Identify which cell holds the provided text, then report its (X, Y) central coordinate. 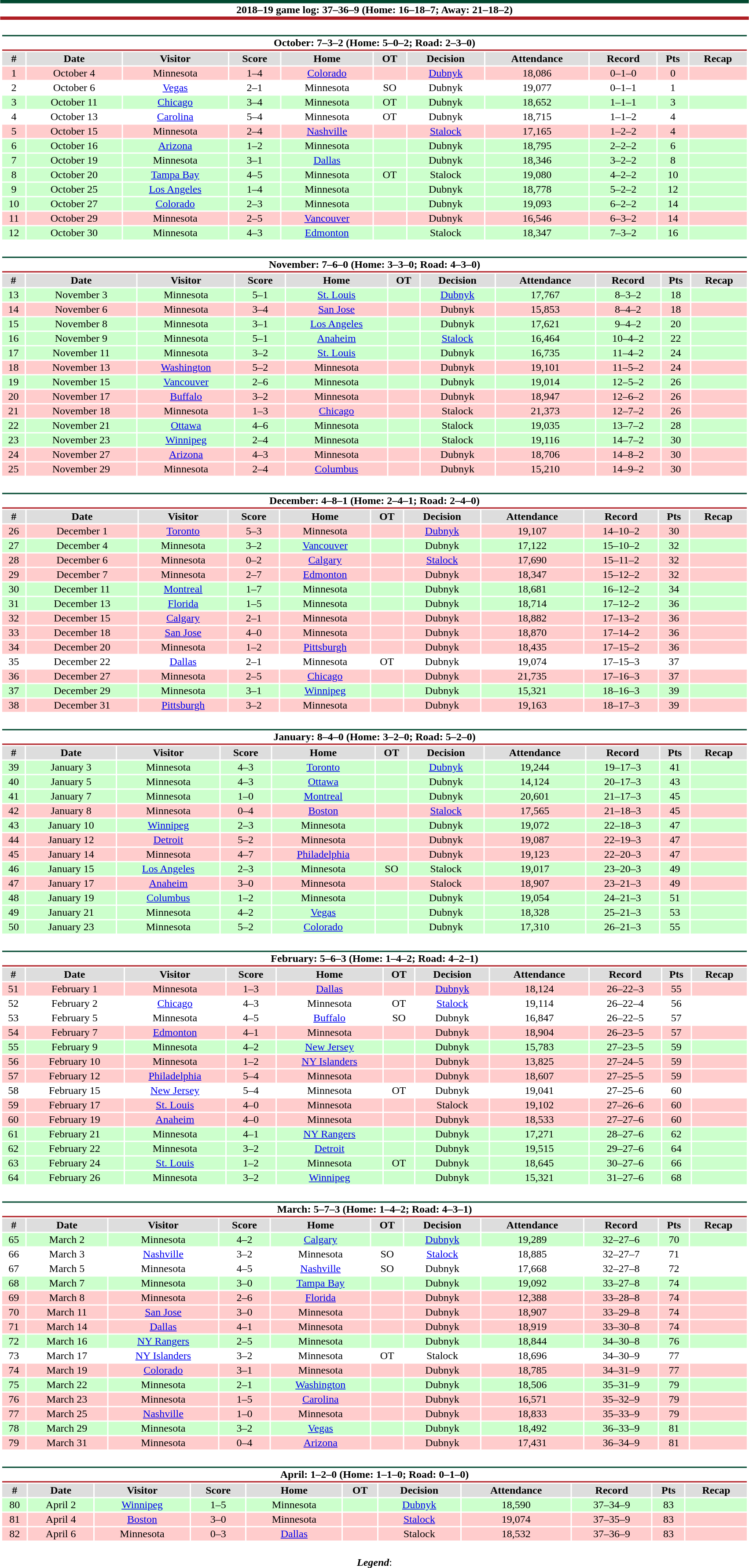
November 6 (81, 309)
19–17–3 (622, 768)
19,092 (532, 1283)
12–6–2 (628, 396)
8–4–2 (628, 309)
34–31–9 (621, 1370)
5–3 (253, 531)
January 23 (71, 927)
February 12 (74, 1076)
December 7 (82, 575)
2018–19 game log: 37–36–9 (Home: 16–18–7; Away: 21–18–2) (374, 10)
1–2–2 (623, 132)
15–12–2 (621, 575)
18,715 (537, 117)
37–34–9 (612, 1505)
18,328 (535, 913)
November 11 (81, 353)
2 (14, 88)
11 (14, 219)
5 (14, 132)
18,919 (532, 1327)
21–18–3 (622, 811)
18,696 (532, 1356)
November 23 (81, 440)
11–4–2 (628, 353)
November: 7–6–0 (Home: 3–3–0; Road: 4–3–0) (374, 265)
March 17 (67, 1356)
18,870 (532, 633)
26–22–3 (625, 989)
18,590 (516, 1505)
17,310 (535, 927)
17,165 (537, 132)
March 8 (67, 1298)
April 6 (61, 1534)
17,271 (540, 1134)
February 21 (74, 1134)
23–21–3 (622, 884)
October 20 (74, 175)
February 1 (74, 989)
18–17–3 (621, 705)
17,690 (532, 560)
March 16 (67, 1341)
March 7 (67, 1283)
18,645 (540, 1163)
16,735 (545, 353)
19,077 (537, 88)
16,546 (537, 219)
32–27–6 (621, 1240)
15,853 (545, 309)
1–1–1 (623, 102)
January 8 (71, 811)
27–26–6 (625, 1105)
18,885 (532, 1254)
61 (13, 1134)
February 7 (74, 1032)
January 3 (71, 768)
28–27–6 (625, 1134)
67 (14, 1269)
19,014 (545, 382)
34–30–9 (621, 1356)
75 (14, 1385)
19,035 (545, 425)
35–32–9 (621, 1399)
January 17 (71, 884)
17–12–2 (621, 604)
March 14 (67, 1327)
54 (13, 1032)
22–18–3 (622, 826)
March 5 (67, 1269)
17,621 (545, 324)
January 21 (71, 913)
22–20–3 (622, 855)
11–5–2 (628, 367)
February 26 (74, 1177)
October 25 (74, 190)
18,844 (532, 1341)
18,778 (537, 190)
December 20 (82, 647)
October: 7–3–2 (Home: 5–0–2; Road: 2–3–0) (374, 43)
19,087 (535, 840)
6–2–2 (623, 204)
18,346 (537, 161)
December 18 (82, 633)
October 6 (74, 88)
March 2 (67, 1240)
18,607 (540, 1076)
14–10–2 (621, 531)
18,492 (532, 1428)
19 (13, 382)
18,086 (537, 73)
33–30–8 (621, 1327)
21,373 (545, 411)
October 27 (74, 204)
19,163 (532, 705)
65 (14, 1240)
27–25–6 (625, 1090)
27–25–5 (625, 1076)
17–15–2 (621, 647)
46 (13, 869)
November 13 (81, 367)
January 14 (71, 855)
9 (14, 190)
October 29 (74, 219)
26–22–4 (625, 1003)
December 1 (82, 531)
February 17 (74, 1105)
15,210 (545, 469)
17,431 (532, 1443)
18,904 (540, 1032)
January 12 (71, 840)
January 10 (71, 826)
19,101 (545, 367)
4–6 (260, 425)
19,515 (540, 1148)
36–34–9 (621, 1443)
17–16–3 (621, 676)
1–7 (253, 589)
October 4 (74, 73)
27–23–5 (625, 1047)
14–9–2 (628, 469)
November 27 (81, 454)
7–3–2 (623, 233)
18,785 (532, 1370)
24–21–3 (622, 898)
15 (13, 324)
18–16–3 (621, 691)
31 (14, 604)
18,714 (532, 604)
18,706 (545, 454)
March 11 (67, 1312)
February 5 (74, 1018)
14,124 (535, 782)
20–17–3 (622, 782)
November 8 (81, 324)
19,114 (540, 1003)
February 9 (74, 1047)
November 3 (81, 295)
58 (13, 1090)
18,795 (537, 146)
March 25 (67, 1414)
18,652 (537, 102)
44 (13, 840)
31–27–6 (625, 1177)
10–4–2 (628, 338)
26–23–5 (625, 1032)
December 4 (82, 546)
12,388 (532, 1298)
14–7–2 (628, 440)
6–3–2 (623, 219)
December: 4–8–1 (Home: 2–4–1; Road: 2–4–0) (374, 501)
3–2–2 (623, 161)
18,833 (532, 1414)
25–21–3 (622, 913)
48 (13, 898)
0–3 (218, 1534)
2–2–2 (623, 146)
0–1–0 (623, 73)
18,506 (532, 1385)
40 (13, 782)
26–21–3 (622, 927)
February 15 (74, 1090)
17–14–2 (621, 633)
19,289 (532, 1240)
December 31 (82, 705)
March 23 (67, 1399)
February 2 (74, 1003)
March 3 (67, 1254)
18,124 (540, 989)
October 13 (74, 117)
October 15 (74, 132)
17,668 (532, 1269)
27–24–5 (625, 1061)
January 15 (71, 869)
35–33–9 (621, 1414)
February: 5–6–3 (Home: 1–4–2; Road: 4–2–1) (374, 959)
17,122 (532, 546)
35 (14, 662)
16,464 (545, 338)
29–27–6 (625, 1148)
19,102 (540, 1105)
82 (15, 1534)
March 22 (67, 1385)
19,116 (545, 440)
13–7–2 (628, 425)
0 (673, 73)
19,123 (535, 855)
December 11 (82, 589)
17 (13, 353)
October 16 (74, 146)
17–13–2 (621, 618)
18,681 (532, 589)
February 10 (74, 1061)
December 6 (82, 560)
22–19–3 (622, 840)
March: 5–7–3 (Home: 1–4–2; Road: 4–3–1) (374, 1210)
78 (14, 1428)
17–15–3 (621, 662)
14–8–2 (628, 454)
26–22–5 (625, 1018)
19,244 (535, 768)
32–27–7 (621, 1254)
December 27 (82, 676)
March 31 (67, 1443)
November 21 (81, 425)
19,017 (535, 869)
4–2–2 (623, 175)
30–27–6 (625, 1163)
April: 1–2–0 (Home: 1–1–0; Road: 0–1–0) (374, 1474)
December 22 (82, 662)
35–31–9 (621, 1385)
January 7 (71, 797)
9–4–2 (628, 324)
December 29 (82, 691)
19,054 (535, 898)
November 15 (81, 382)
April 4 (61, 1520)
7 (14, 161)
18,947 (545, 396)
March 29 (67, 1428)
27–27–6 (625, 1119)
23 (13, 440)
0–1–1 (623, 88)
33 (14, 633)
17,767 (545, 295)
12–7–2 (628, 411)
1–1–2 (623, 117)
December 15 (82, 618)
32–27–8 (621, 1269)
33–29–8 (621, 1312)
27 (14, 546)
19,041 (540, 1090)
October 19 (74, 161)
29 (14, 575)
34–30–8 (621, 1341)
37–36–9 (612, 1534)
52 (13, 1003)
37–35–9 (612, 1520)
November 17 (81, 396)
18,532 (516, 1534)
17,565 (535, 811)
19,107 (532, 531)
36–33–9 (621, 1428)
February 19 (74, 1119)
March 19 (67, 1370)
42 (13, 811)
21–17–3 (622, 797)
21 (13, 411)
69 (14, 1298)
16–12–2 (621, 589)
18,882 (532, 618)
80 (15, 1505)
8–3–2 (628, 295)
0–2 (253, 560)
January 19 (71, 898)
20,601 (535, 797)
33–28–8 (621, 1298)
April 2 (61, 1505)
33–27–8 (621, 1283)
November 18 (81, 411)
16,847 (540, 1018)
50 (13, 927)
38 (14, 705)
18,533 (540, 1119)
November 29 (81, 469)
January 5 (71, 782)
15–10–2 (621, 546)
73 (14, 1356)
4–7 (246, 855)
19,080 (537, 175)
November 9 (81, 338)
October 30 (74, 233)
5–2–2 (623, 190)
18,435 (532, 647)
19,072 (535, 826)
December 13 (82, 604)
October 11 (74, 102)
12–5–2 (628, 382)
February 24 (74, 1163)
2–7 (253, 575)
19,093 (537, 204)
21,735 (532, 676)
15,783 (540, 1047)
13 (13, 295)
February 22 (74, 1148)
25 (13, 469)
15–11–2 (621, 560)
23–20–3 (622, 869)
16,571 (532, 1399)
January: 8–4–0 (Home: 3–2–0; Road: 5–2–0) (374, 737)
13,825 (540, 1061)
63 (13, 1163)
